Search for the cell housing the specified text and yield its (X, Y) center coordinate. 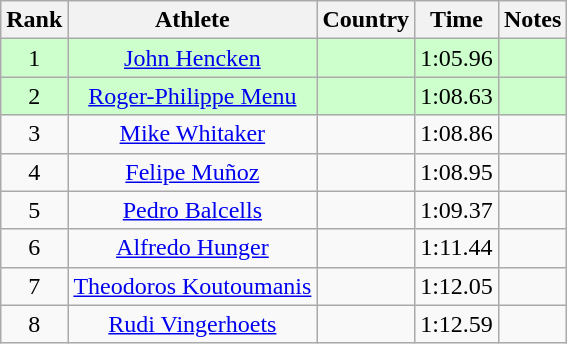
Theodoros Koutoumanis (192, 286)
Notes (532, 20)
6 (34, 248)
1:12.59 (457, 324)
Mike Whitaker (192, 134)
7 (34, 286)
1:08.95 (457, 172)
1:08.86 (457, 134)
1:09.37 (457, 210)
John Hencken (192, 58)
1 (34, 58)
Alfredo Hunger (192, 248)
1:05.96 (457, 58)
4 (34, 172)
Rank (34, 20)
1:11.44 (457, 248)
Felipe Muñoz (192, 172)
Time (457, 20)
5 (34, 210)
1:12.05 (457, 286)
Athlete (192, 20)
1:08.63 (457, 96)
Roger-Philippe Menu (192, 96)
Pedro Balcells (192, 210)
8 (34, 324)
Rudi Vingerhoets (192, 324)
2 (34, 96)
3 (34, 134)
Country (366, 20)
